Extract the (x, y) coordinate from the center of the cell holding the provided text.  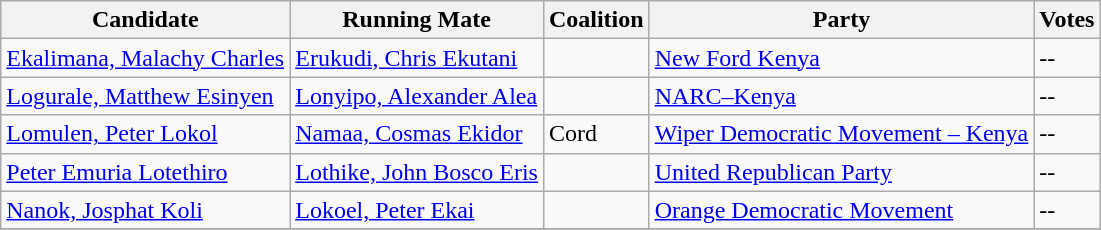
Wiper Democratic Movement – Kenya (842, 134)
Lomulen, Peter Lokol (146, 134)
Candidate (146, 20)
Ekalimana, Malachy Charles (146, 58)
New Ford Kenya (842, 58)
Lokoel, Peter Ekai (417, 210)
Votes (1067, 20)
Party (842, 20)
United Republican Party (842, 172)
NARC–Kenya (842, 96)
Nanok, Josphat Koli (146, 210)
Peter Emuria Lotethiro (146, 172)
Orange Democratic Movement (842, 210)
Logurale, Matthew Esinyen (146, 96)
Running Mate (417, 20)
Namaa, Cosmas Ekidor (417, 134)
Lonyipo, Alexander Alea (417, 96)
Coalition (596, 20)
Lothike, John Bosco Eris (417, 172)
Erukudi, Chris Ekutani (417, 58)
Cord (596, 134)
